Return the (X, Y) coordinate for the center point of the cell that contains the specified text.  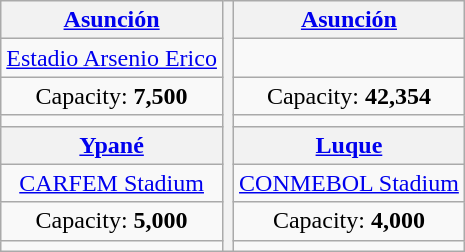
Capacity: 42,354 (350, 96)
Capacity: 5,000 (112, 221)
Estadio Arsenio Erico (112, 58)
CONMEBOL Stadium (350, 183)
Capacity: 4,000 (350, 221)
Luque (350, 145)
Capacity: 7,500 (112, 96)
Ypané (112, 145)
CARFEM Stadium (112, 183)
